Detect which cell encompasses the target text, then output its (x, y) center coordinate. 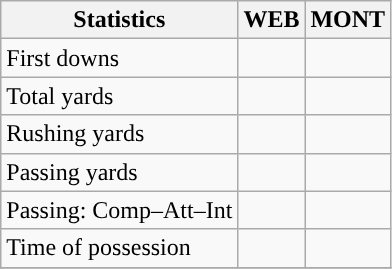
MONT (348, 20)
Time of possession (120, 248)
Passing yards (120, 172)
WEB (272, 20)
Total yards (120, 96)
First downs (120, 58)
Passing: Comp–Att–Int (120, 210)
Rushing yards (120, 134)
Statistics (120, 20)
